Scan for the cell matching the given text and deliver its [x, y] coordinate at center. 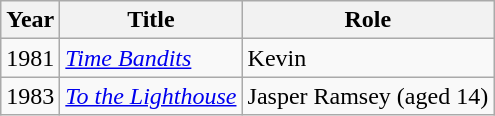
1983 [30, 96]
Title [151, 20]
Time Bandits [151, 58]
1981 [30, 58]
Year [30, 20]
Kevin [368, 58]
Jasper Ramsey (aged 14) [368, 96]
To the Lighthouse [151, 96]
Role [368, 20]
